Return (x, y) of the center of cell containing provided text 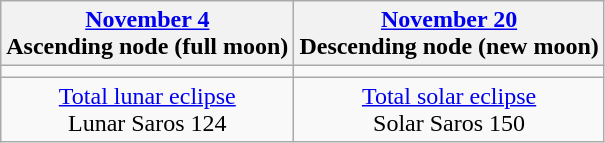
Total solar eclipseSolar Saros 150 (449, 110)
November 20Descending node (new moon) (449, 34)
Total lunar eclipseLunar Saros 124 (148, 110)
November 4Ascending node (full moon) (148, 34)
